Find where the given text appears and provide that cell's center as [X, Y] coordinate. 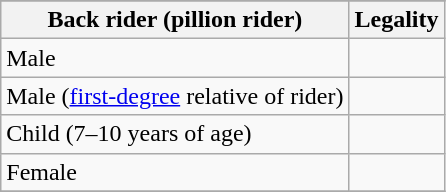
Male [175, 58]
Back rider (pillion rider) [175, 20]
Child (7–10 years of age) [175, 134]
Female [175, 172]
Male (first-degree relative of rider) [175, 96]
Legality [396, 20]
